Extract the (X, Y) coordinate from the center of the cell holding the provided text.  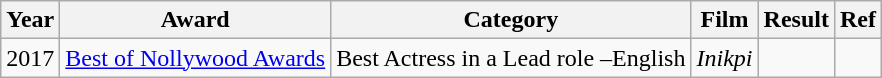
Film (724, 20)
Category (511, 20)
2017 (30, 58)
Ref (858, 20)
Year (30, 20)
Inikpi (724, 58)
Result (796, 20)
Best Actress in a Lead role –English (511, 58)
Best of Nollywood Awards (196, 58)
Award (196, 20)
